Capture the cell that displays the provided text and extract its (X, Y) central coordinate. 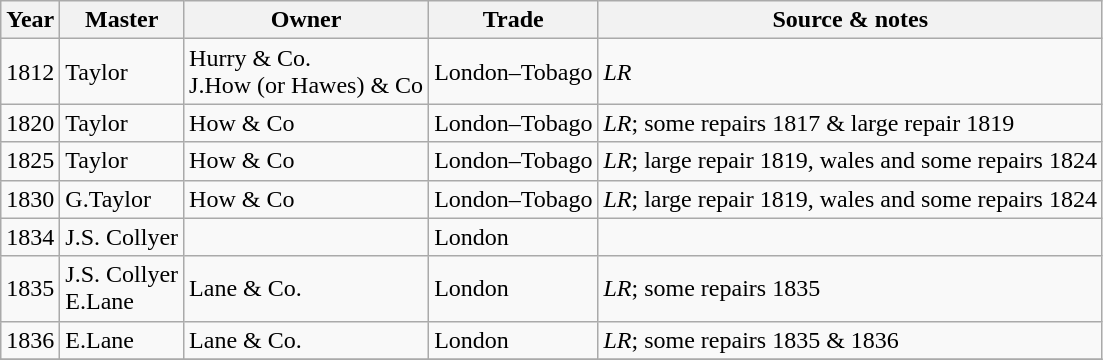
1836 (30, 340)
Master (122, 20)
G.Taylor (122, 199)
Trade (514, 20)
1830 (30, 199)
1812 (30, 72)
J.S. Collyer (122, 237)
E.Lane (122, 340)
Hurry & Co.J.How (or Hawes) & Co (306, 72)
LR; some repairs 1835 (850, 288)
LR; some repairs 1817 & large repair 1819 (850, 123)
LR (850, 72)
Source & notes (850, 20)
1835 (30, 288)
J.S. CollyerE.Lane (122, 288)
LR; some repairs 1835 & 1836 (850, 340)
Owner (306, 20)
Year (30, 20)
1820 (30, 123)
1834 (30, 237)
1825 (30, 161)
